Output the [X, Y] coordinate of the center of the cell containing the given text.  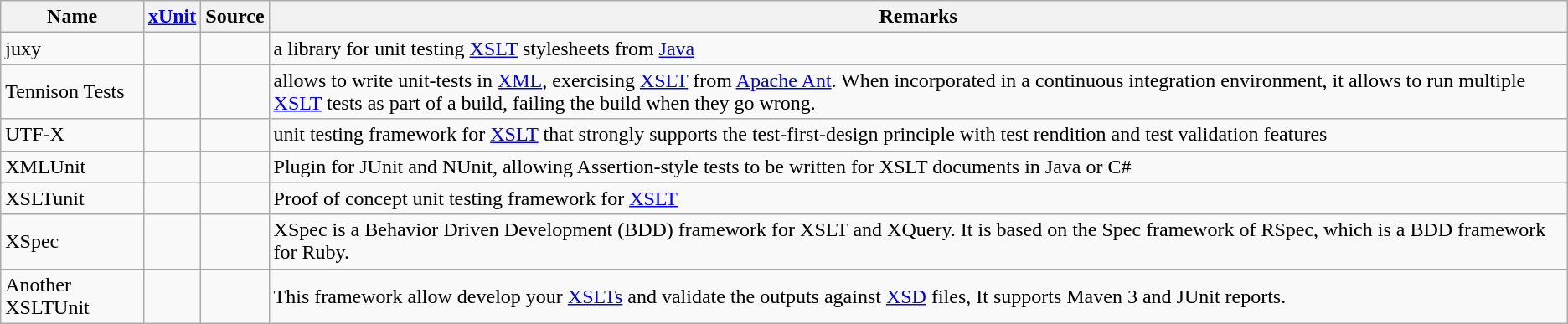
XMLUnit [72, 167]
XSLTunit [72, 198]
XSpec [72, 241]
UTF-X [72, 135]
Plugin for JUnit and NUnit, allowing Assertion-style tests to be written for XSLT documents in Java or C# [918, 167]
Source [235, 17]
Another XSLTUnit [72, 296]
xUnit [172, 17]
Name [72, 17]
Proof of concept unit testing framework for XSLT [918, 198]
unit testing framework for XSLT that strongly supports the test-first-design principle with test rendition and test validation features [918, 135]
a library for unit testing XSLT stylesheets from Java [918, 49]
Tennison Tests [72, 92]
Remarks [918, 17]
juxy [72, 49]
This framework allow develop your XSLTs and validate the outputs against XSD files, It supports Maven 3 and JUnit reports. [918, 296]
